Return (x, y) of the center of cell containing provided text 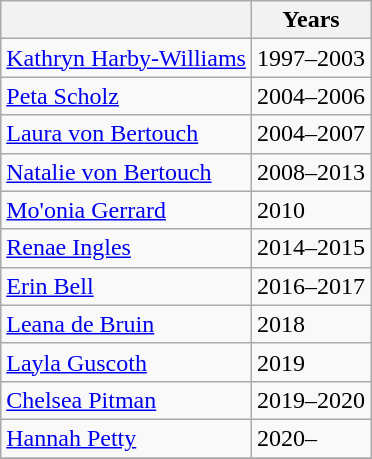
Years (310, 20)
Erin Bell (126, 286)
Natalie von Bertouch (126, 172)
Mo'onia Gerrard (126, 210)
2010 (310, 210)
1997–2003 (310, 58)
2018 (310, 324)
2008–2013 (310, 172)
2014–2015 (310, 248)
2019–2020 (310, 400)
2020– (310, 438)
Layla Guscoth (126, 362)
Peta Scholz (126, 96)
Chelsea Pitman (126, 400)
Renae Ingles (126, 248)
2019 (310, 362)
2016–2017 (310, 286)
Leana de Bruin (126, 324)
2004–2007 (310, 134)
Hannah Petty (126, 438)
Kathryn Harby-Williams (126, 58)
Laura von Bertouch (126, 134)
2004–2006 (310, 96)
